Return the (X, Y) coordinate for the center point of the cell that contains the specified text.  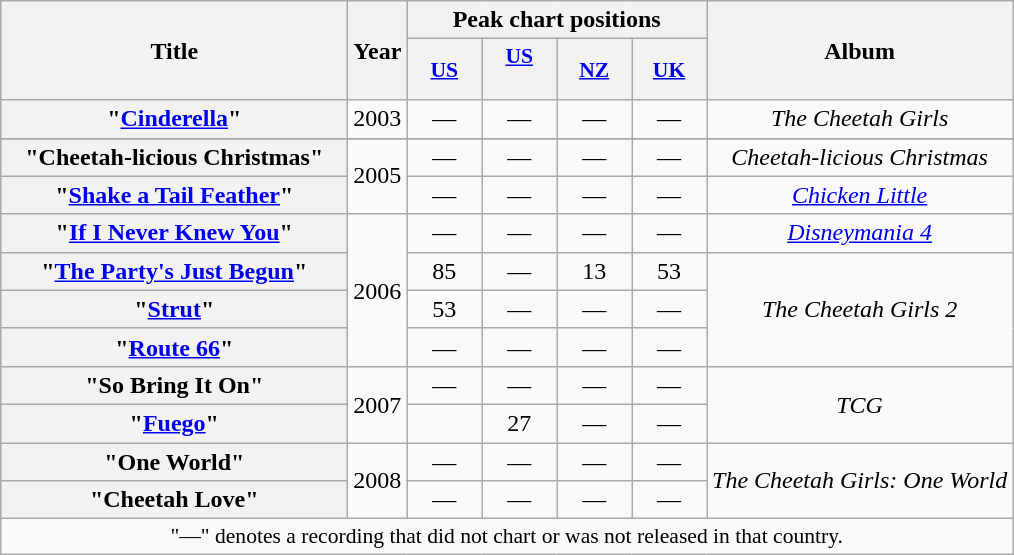
"—" denotes a recording that did not chart or was not released in that country. (507, 537)
2003 (378, 119)
2006 (378, 290)
2008 (378, 480)
"If I Never Knew You" (174, 233)
"Shake a Tail Feather" (174, 195)
The Cheetah Girls (859, 119)
2007 (378, 404)
Disneymania 4 (859, 233)
The Cheetah Girls 2 (859, 309)
"Cheetah Love" (174, 500)
TCG (859, 404)
"Route 66" (174, 347)
"Cinderella" (174, 119)
85 (444, 271)
"Strut" (174, 309)
"One World" (174, 461)
UK (670, 70)
Peak chart positions (557, 20)
"Cheetah-licious Christmas" (174, 157)
Title (174, 50)
Chicken Little (859, 195)
"So Bring It On" (174, 385)
Cheetah-licious Christmas (859, 157)
Year (378, 50)
NZ (594, 70)
The Cheetah Girls: One World (859, 480)
2005 (378, 176)
Album (859, 50)
"Fuego" (174, 423)
13 (594, 271)
27 (520, 423)
"The Party's Just Begun" (174, 271)
